Find where the given text appears and provide that cell's center as [X, Y] coordinate. 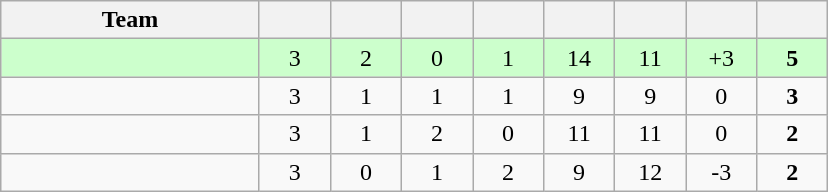
12 [650, 172]
14 [580, 58]
+3 [722, 58]
-3 [722, 172]
5 [792, 58]
Team [130, 20]
